Return the (X, Y) coordinate for the center point of the cell that contains the specified text.  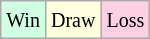
Loss (126, 20)
Win (24, 20)
Draw (72, 20)
